Provide the (X, Y) coordinate of the cell's center where the given text is located.  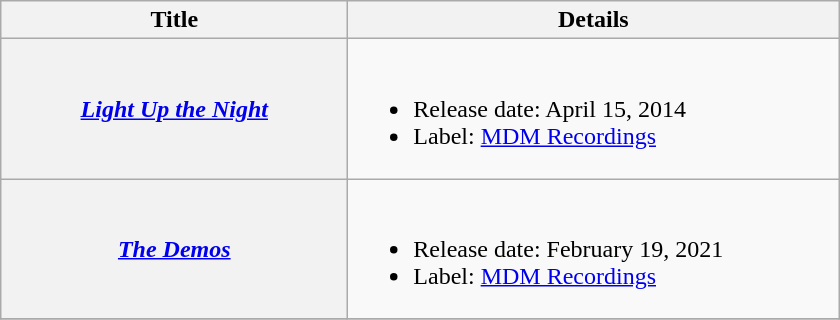
Release date: April 15, 2014Label: MDM Recordings (594, 109)
Light Up the Night (174, 109)
Title (174, 20)
The Demos (174, 249)
Details (594, 20)
Release date: February 19, 2021Label: MDM Recordings (594, 249)
